Output the [X, Y] coordinate of the center of the cell containing the given text.  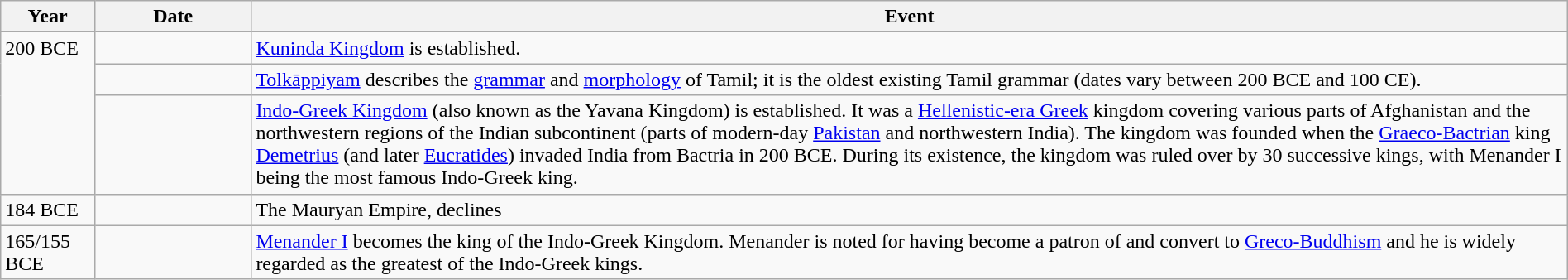
Kuninda Kingdom is established. [910, 48]
200 BCE [48, 113]
Date [172, 17]
Year [48, 17]
Tolkāppiyam describes the grammar and morphology of Tamil; it is the oldest existing Tamil grammar (dates vary between 200 BCE and 100 CE). [910, 80]
184 BCE [48, 210]
Event [910, 17]
165/155 BCE [48, 252]
The Mauryan Empire, declines [910, 210]
